Find where the given text appears and provide that cell's center as [x, y] coordinate. 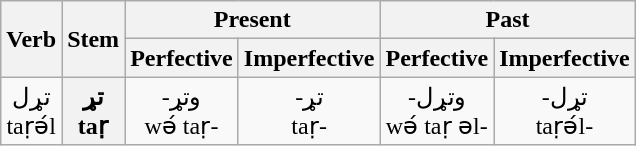
-وتړلwә́ taṛ әl- [437, 111]
Verb [32, 39]
-تړtaṛ- [309, 111]
تړلtaṛә́l [32, 111]
Past [508, 20]
Present [252, 20]
-تړلtaṛә́l- [565, 111]
-وتړwә́ taṛ- [182, 111]
Stem [94, 39]
تړtaṛ [94, 111]
